Determine the (x, y) coordinate at the center of the cell enclosing the given text.  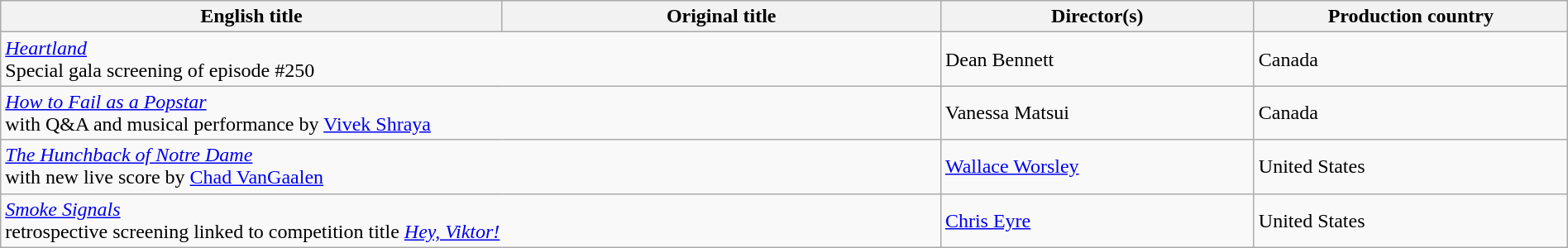
Director(s) (1097, 17)
Dean Bennett (1097, 60)
Wallace Worsley (1097, 167)
Chris Eyre (1097, 220)
Smoke Signalsretrospective screening linked to competition title Hey, Viktor! (471, 220)
How to Fail as a Popstarwith Q&A and musical performance by Vivek Shraya (471, 112)
English title (251, 17)
The Hunchback of Notre Damewith new live score by Chad VanGaalen (471, 167)
Production country (1411, 17)
HeartlandSpecial gala screening of episode #250 (471, 60)
Vanessa Matsui (1097, 112)
Original title (721, 17)
